From the cell containing the given text, extract its center point as [X, Y] coordinate. 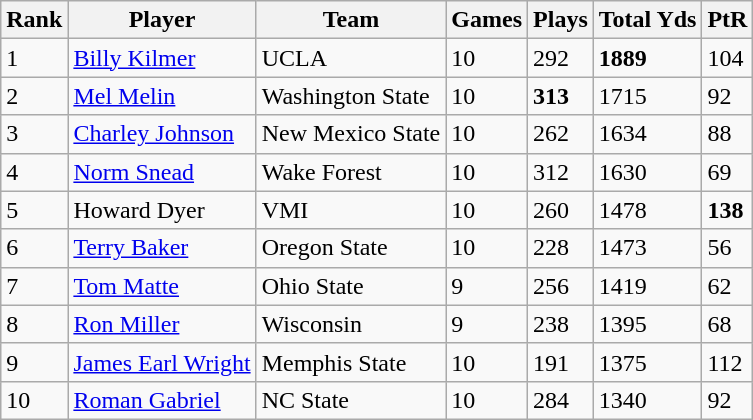
262 [561, 134]
Tom Matte [162, 286]
Wake Forest [351, 172]
1340 [648, 400]
3 [34, 134]
Games [487, 20]
Billy Kilmer [162, 58]
284 [561, 400]
1634 [648, 134]
Howard Dyer [162, 210]
Player [162, 20]
UCLA [351, 58]
228 [561, 248]
256 [561, 286]
112 [728, 362]
Terry Baker [162, 248]
1715 [648, 96]
Ohio State [351, 286]
Total Yds [648, 20]
Charley Johnson [162, 134]
312 [561, 172]
Memphis State [351, 362]
PtR [728, 20]
69 [728, 172]
1478 [648, 210]
7 [34, 286]
Team [351, 20]
1419 [648, 286]
1 [34, 58]
2 [34, 96]
Norm Snead [162, 172]
NC State [351, 400]
1889 [648, 58]
68 [728, 324]
VMI [351, 210]
Wisconsin [351, 324]
Oregon State [351, 248]
260 [561, 210]
191 [561, 362]
62 [728, 286]
1395 [648, 324]
1473 [648, 248]
New Mexico State [351, 134]
8 [34, 324]
88 [728, 134]
138 [728, 210]
1375 [648, 362]
James Earl Wright [162, 362]
1630 [648, 172]
104 [728, 58]
6 [34, 248]
292 [561, 58]
4 [34, 172]
56 [728, 248]
Mel Melin [162, 96]
Roman Gabriel [162, 400]
Rank [34, 20]
Washington State [351, 96]
313 [561, 96]
238 [561, 324]
5 [34, 210]
Ron Miller [162, 324]
Plays [561, 20]
